Provide the [x, y] coordinate of the cell's center where the given text is located.  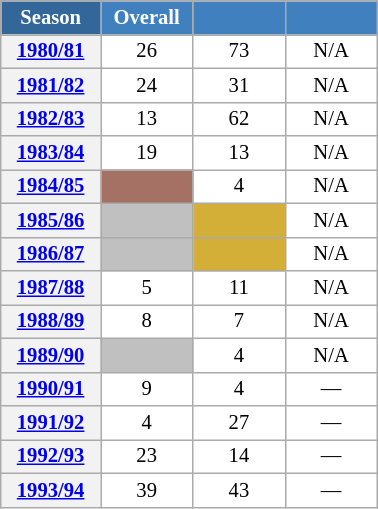
1983/84 [51, 153]
1993/94 [51, 490]
24 [146, 85]
1990/91 [51, 389]
1987/88 [51, 287]
11 [239, 287]
1989/90 [51, 355]
73 [239, 51]
62 [239, 119]
1984/85 [51, 186]
1986/87 [51, 254]
43 [239, 490]
1988/89 [51, 321]
1992/93 [51, 456]
1981/82 [51, 85]
1980/81 [51, 51]
27 [239, 423]
8 [146, 321]
1985/86 [51, 220]
14 [239, 456]
7 [239, 321]
1982/83 [51, 119]
1991/92 [51, 423]
31 [239, 85]
5 [146, 287]
9 [146, 389]
39 [146, 490]
Season [51, 17]
19 [146, 153]
26 [146, 51]
23 [146, 456]
Overall [146, 17]
